Detect which cell encompasses the target text, then output its (X, Y) center coordinate. 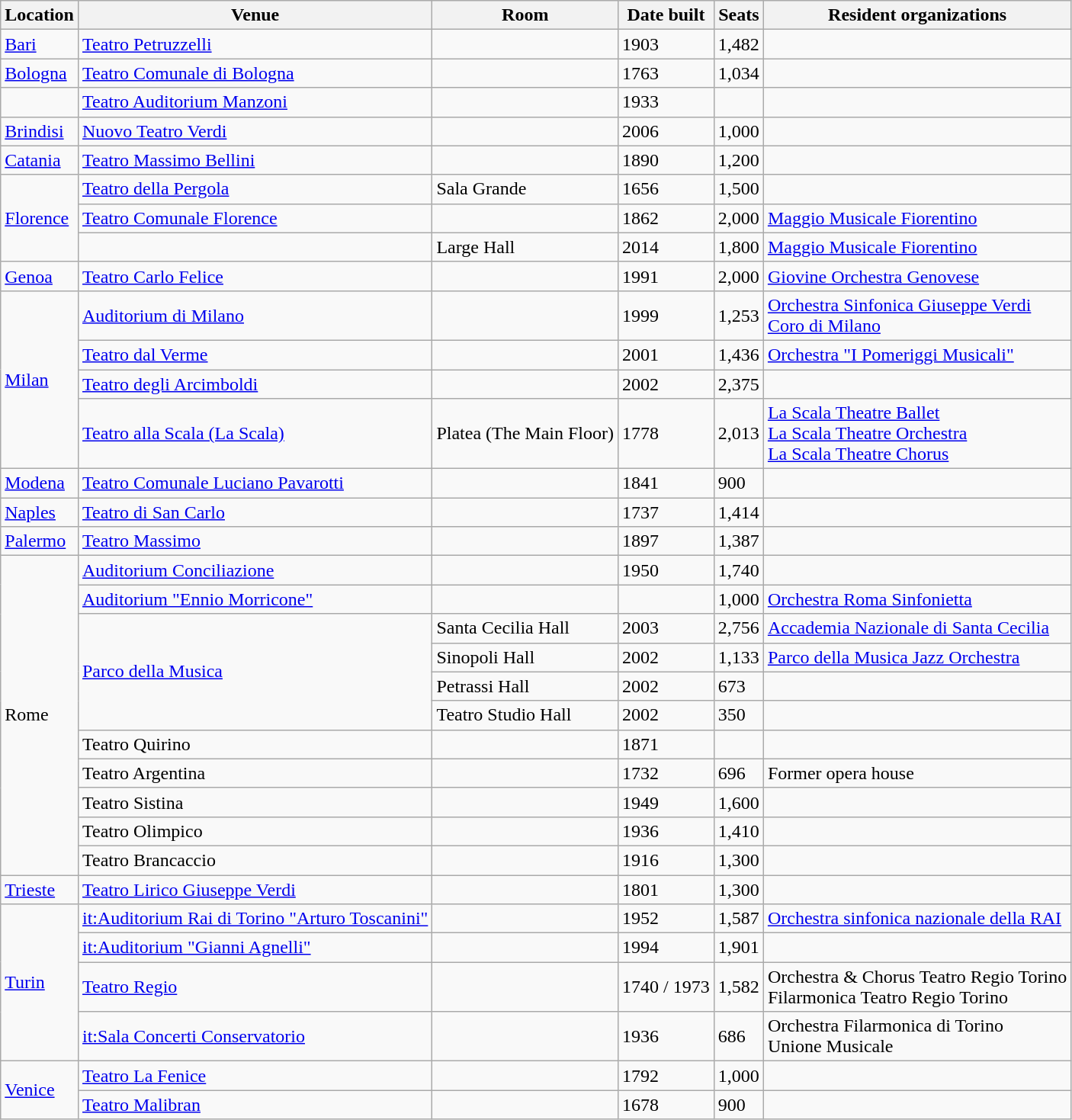
Nuovo Teatro Verdi (255, 131)
it:Auditorium Rai di Torino "Arturo Toscanini" (255, 919)
Rome (40, 715)
Teatro dal Verme (255, 355)
1,482 (738, 44)
Venue (255, 15)
Parco della Musica Jazz Orchestra (916, 657)
Turin (40, 983)
2,756 (738, 628)
Date built (666, 15)
2003 (666, 628)
1890 (666, 160)
Teatro di San Carlo (255, 512)
Teatro Comunale Luciano Pavarotti (255, 483)
Teatro Sistina (255, 802)
Catania (40, 160)
Orchestra Roma Sinfonietta (916, 599)
Teatro Malibran (255, 1105)
1897 (666, 541)
Teatro Olimpico (255, 831)
686 (738, 1037)
1994 (666, 948)
Location (40, 15)
1871 (666, 744)
1950 (666, 570)
Seats (738, 15)
Orchestra Filarmonica di TorinoUnione Musicale (916, 1037)
Teatro Comunale di Bologna (255, 73)
Orchestra Sinfonica Giuseppe VerdiCoro di Milano (916, 316)
Teatro Studio Hall (525, 715)
Teatro Carlo Felice (255, 276)
1,582 (738, 987)
Auditorium di Milano (255, 316)
673 (738, 686)
Bologna (40, 73)
Santa Cecilia Hall (525, 628)
Auditorium Conciliazione (255, 570)
Teatro Massimo Bellini (255, 160)
Teatro Lirico Giuseppe Verdi (255, 890)
La Scala Theatre BalletLa Scala Theatre OrchestraLa Scala Theatre Chorus (916, 434)
it:Sala Concerti Conservatorio (255, 1037)
1,414 (738, 512)
Bari (40, 44)
2014 (666, 247)
Brindisi (40, 131)
Teatro Auditorium Manzoni (255, 102)
1,034 (738, 73)
1952 (666, 919)
Sinopoli Hall (525, 657)
Teatro Regio (255, 987)
1903 (666, 44)
Trieste (40, 890)
1933 (666, 102)
1,133 (738, 657)
Orchestra "I Pomeriggi Musicali" (916, 355)
Teatro Quirino (255, 744)
Accademia Nazionale di Santa Cecilia (916, 628)
1,387 (738, 541)
Resident organizations (916, 15)
1,253 (738, 316)
1737 (666, 512)
1763 (666, 73)
Teatro Argentina (255, 773)
Florence (40, 218)
Sala Grande (525, 189)
Palermo (40, 541)
Giovine Orchestra Genovese (916, 276)
Modena (40, 483)
Teatro Comunale Florence (255, 218)
1,200 (738, 160)
1841 (666, 483)
2006 (666, 131)
1949 (666, 802)
Large Hall (525, 247)
1991 (666, 276)
Platea (The Main Floor) (525, 434)
1792 (666, 1076)
1801 (666, 890)
1,740 (738, 570)
Milan (40, 380)
1656 (666, 189)
696 (738, 773)
Teatro Massimo (255, 541)
1678 (666, 1105)
1740 / 1973 (666, 987)
1,600 (738, 802)
1999 (666, 316)
2001 (666, 355)
1,587 (738, 919)
it:Auditorium "Gianni Agnelli" (255, 948)
1862 (666, 218)
Room (525, 15)
1,500 (738, 189)
Teatro Petruzzelli (255, 44)
Genoa (40, 276)
Teatro Brancaccio (255, 860)
2,375 (738, 383)
Teatro degli Arcimboldi (255, 383)
Teatro alla Scala (La Scala) (255, 434)
350 (738, 715)
1732 (666, 773)
Parco della Musica (255, 672)
1,436 (738, 355)
1,800 (738, 247)
Petrassi Hall (525, 686)
Orchestra sinfonica nazionale della RAI (916, 919)
1916 (666, 860)
Venice (40, 1090)
1778 (666, 434)
Naples (40, 512)
2,013 (738, 434)
Orchestra & Chorus Teatro Regio TorinoFilarmonica Teatro Regio Torino (916, 987)
1,410 (738, 831)
Auditorium "Ennio Morricone" (255, 599)
1,901 (738, 948)
Former opera house (916, 773)
Teatro della Pergola (255, 189)
Teatro La Fenice (255, 1076)
